Provide the [X, Y] coordinate of the cell's center where the given text is located.  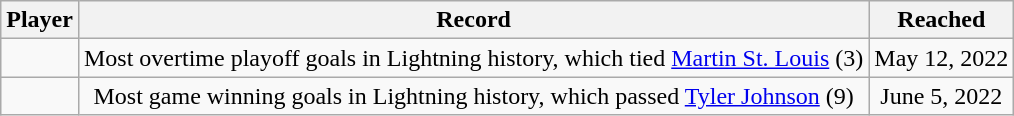
Record [473, 20]
Player [40, 20]
May 12, 2022 [942, 58]
June 5, 2022 [942, 96]
Most game winning goals in Lightning history, which passed Tyler Johnson (9) [473, 96]
Most overtime playoff goals in Lightning history, which tied Martin St. Louis (3) [473, 58]
Reached [942, 20]
